Search for the cell housing the specified text and yield its (x, y) center coordinate. 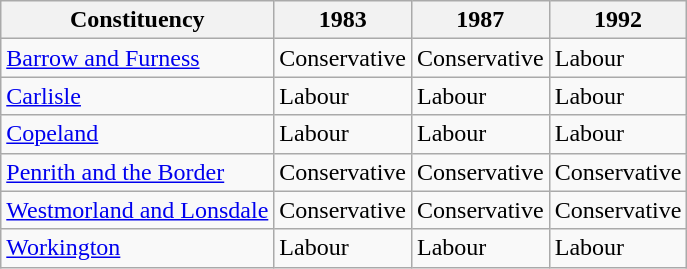
Copeland (138, 134)
Westmorland and Lonsdale (138, 210)
1983 (343, 20)
1987 (481, 20)
Penrith and the Border (138, 172)
Constituency (138, 20)
Workington (138, 248)
1992 (618, 20)
Barrow and Furness (138, 58)
Carlisle (138, 96)
